From the cell containing the given text, extract its center point as (X, Y) coordinate. 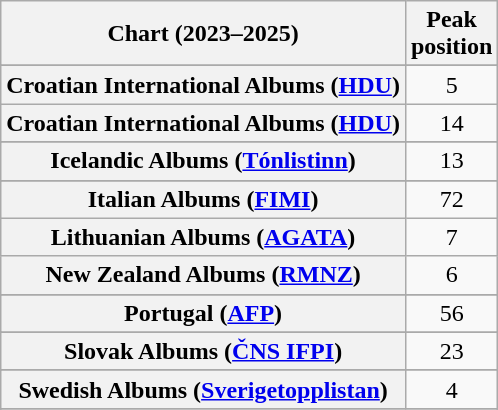
Portugal (AFP) (204, 313)
7 (451, 237)
Swedish Albums (Sverigetopplistan) (204, 389)
Lithuanian Albums (AGATA) (204, 237)
Italian Albums (FIMI) (204, 199)
72 (451, 199)
13 (451, 161)
5 (451, 85)
6 (451, 275)
New Zealand Albums (RMNZ) (204, 275)
Slovak Albums (ČNS IFPI) (204, 351)
Peakposition (451, 34)
56 (451, 313)
14 (451, 123)
4 (451, 389)
Chart (2023–2025) (204, 34)
23 (451, 351)
Icelandic Albums (Tónlistinn) (204, 161)
